Output the (X, Y) coordinate of the center of the cell containing the given text.  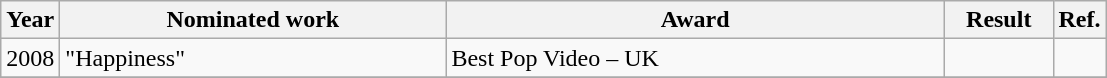
Year (30, 20)
Ref. (1080, 20)
2008 (30, 58)
Award (696, 20)
"Happiness" (253, 58)
Nominated work (253, 20)
Best Pop Video – UK (696, 58)
Result (998, 20)
